Pinpoint the cell where the given text exists, returning its [x, y] midpoint coordinate. 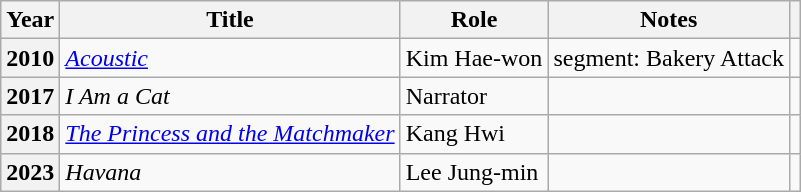
Havana [230, 172]
2023 [30, 172]
2018 [30, 134]
Kang Hwi [474, 134]
Role [474, 20]
Acoustic [230, 58]
Notes [669, 20]
Title [230, 20]
segment: Bakery Attack [669, 58]
2017 [30, 96]
Year [30, 20]
I Am a Cat [230, 96]
The Princess and the Matchmaker [230, 134]
Kim Hae-won [474, 58]
Lee Jung-min [474, 172]
2010 [30, 58]
Narrator [474, 96]
